From the cell containing the given text, extract its center point as [x, y] coordinate. 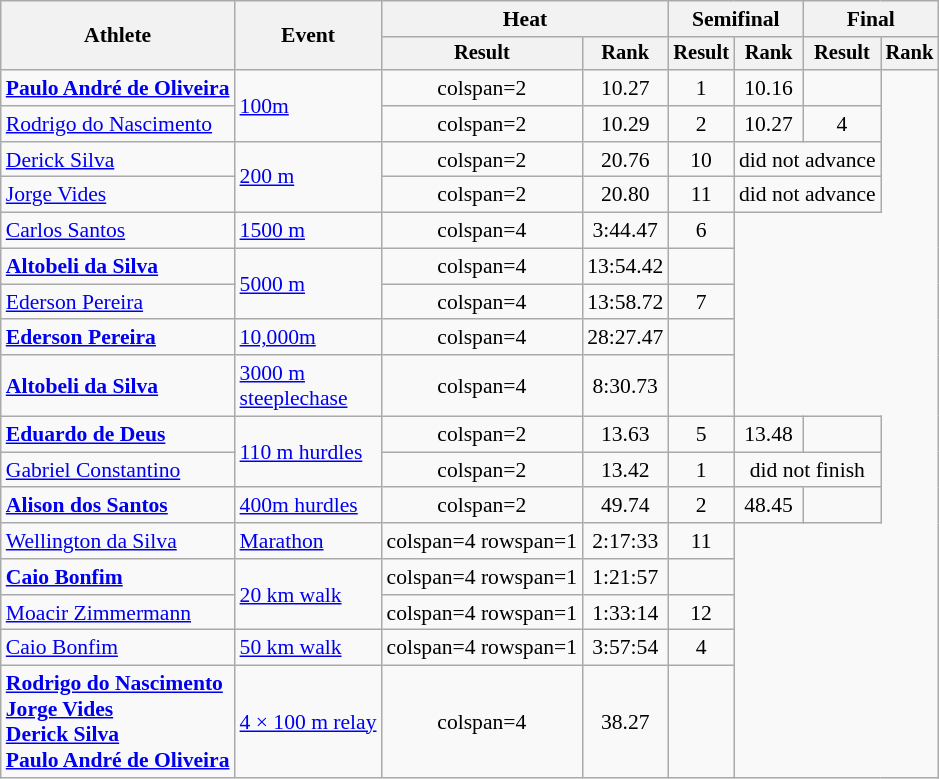
10,000m [308, 338]
Alison dos Santos [118, 506]
10 [701, 160]
Semifinal [736, 19]
10.16 [768, 88]
8:30.73 [625, 386]
Athlete [118, 36]
Moacir Zimmermann [118, 613]
Jorge Vides [118, 195]
Wellington da Silva [118, 541]
Rodrigo do NascimentoJorge VidesDerick SilvaPaulo André de Oliveira [118, 722]
5 [701, 435]
Derick Silva [118, 160]
20.80 [625, 195]
4 × 100 m relay [308, 722]
38.27 [625, 722]
Eduardo de Deus [118, 435]
6 [701, 231]
Carlos Santos [118, 231]
3000 msteeplechase [308, 386]
Heat [526, 19]
48.45 [768, 506]
5000 m [308, 284]
200 m [308, 178]
50 km walk [308, 648]
1:21:57 [625, 577]
1500 m [308, 231]
49.74 [625, 506]
1:33:14 [625, 613]
Gabriel Constantino [118, 470]
13.42 [625, 470]
10.29 [625, 124]
13:54.42 [625, 267]
2:17:33 [625, 541]
12 [701, 613]
7 [701, 302]
13.48 [768, 435]
400m hurdles [308, 506]
Rodrigo do Nascimento [118, 124]
3:44.47 [625, 231]
Event [308, 36]
20 km walk [308, 594]
20.76 [625, 160]
Marathon [308, 541]
13:58.72 [625, 302]
3:57:54 [625, 648]
13.63 [625, 435]
did not finish [808, 470]
100m [308, 106]
Final [870, 19]
Paulo André de Oliveira [118, 88]
28:27.47 [625, 338]
110 m hurdles [308, 452]
